Pinpoint the cell where the given text exists, returning its [x, y] midpoint coordinate. 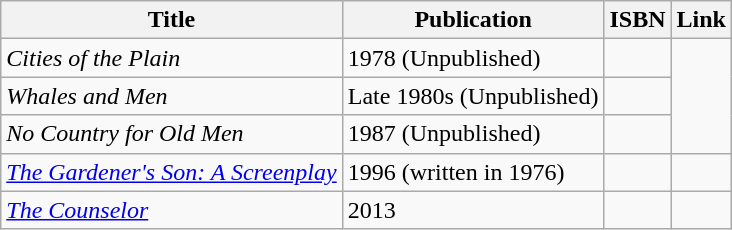
No Country for Old Men [172, 134]
Publication [473, 20]
Title [172, 20]
1987 (Unpublished) [473, 134]
Link [701, 20]
Cities of the Plain [172, 58]
Whales and Men [172, 96]
Late 1980s (Unpublished) [473, 96]
ISBN [638, 20]
2013 [473, 210]
The Counselor [172, 210]
1996 (written in 1976) [473, 172]
1978 (Unpublished) [473, 58]
The Gardener's Son: A Screenplay [172, 172]
